Find where the given text appears and provide that cell's center as (x, y) coordinate. 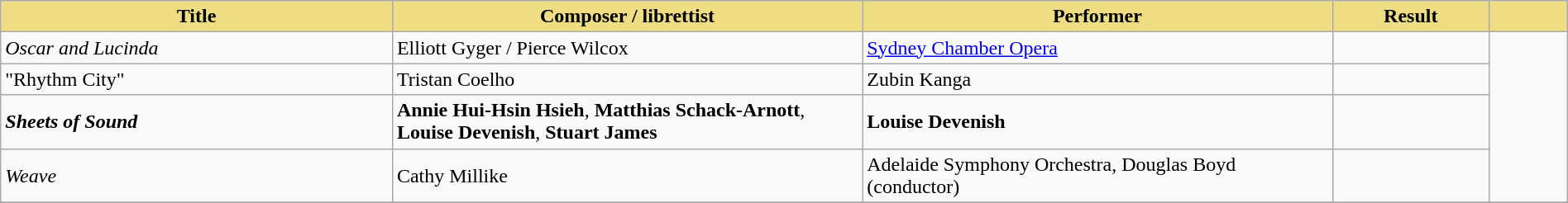
Elliott Gyger / Pierce Wilcox (627, 48)
Title (197, 17)
Sydney Chamber Opera (1097, 48)
Zubin Kanga (1097, 79)
Weave (197, 175)
Performer (1097, 17)
Annie Hui-Hsin Hsieh, Matthias Schack-Arnott, Louise Devenish, Stuart James (627, 122)
Adelaide Symphony Orchestra, Douglas Boyd (conductor) (1097, 175)
Composer / librettist (627, 17)
Sheets of Sound (197, 122)
Tristan Coelho (627, 79)
Result (1411, 17)
Oscar and Lucinda (197, 48)
"Rhythm City" (197, 79)
Louise Devenish (1097, 122)
Cathy Millike (627, 175)
